Extract the [X, Y] coordinate from the center of the cell holding the provided text.  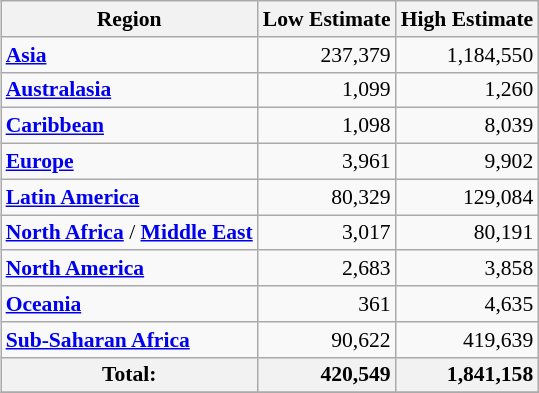
Asia [130, 54]
Region [130, 19]
420,549 [327, 375]
3,017 [327, 232]
Europe [130, 161]
Total: [130, 375]
1,260 [468, 90]
3,961 [327, 161]
Australasia [130, 90]
361 [327, 304]
2,683 [327, 268]
9,902 [468, 161]
8,039 [468, 126]
80,329 [327, 197]
80,191 [468, 232]
237,379 [327, 54]
419,639 [468, 339]
1,099 [327, 90]
Latin America [130, 197]
1,184,550 [468, 54]
3,858 [468, 268]
Caribbean [130, 126]
4,635 [468, 304]
Sub-Saharan Africa [130, 339]
Oceania [130, 304]
129,084 [468, 197]
90,622 [327, 339]
North America [130, 268]
High Estimate [468, 19]
1,841,158 [468, 375]
1,098 [327, 126]
North Africa / Middle East [130, 232]
Low Estimate [327, 19]
